From the cell containing the given text, extract its center point as [x, y] coordinate. 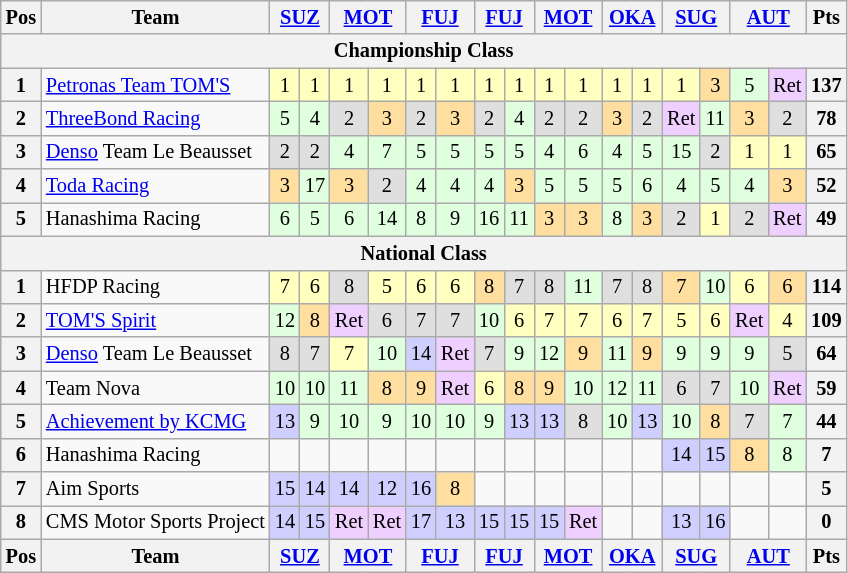
78 [826, 118]
59 [826, 388]
49 [826, 219]
114 [826, 287]
137 [826, 85]
109 [826, 320]
HFDP Racing [156, 287]
Aim Sports [156, 489]
65 [826, 152]
CMS Motor Sports Project [156, 522]
0 [826, 522]
Toda Racing [156, 186]
Petronas Team TOM'S [156, 85]
Achievement by KCMG [156, 421]
52 [826, 186]
Championship Class [424, 51]
44 [826, 421]
64 [826, 354]
National Class [424, 253]
ThreeBond Racing [156, 118]
TOM'S Spirit [156, 320]
Team Nova [156, 388]
